Scan for the cell matching the given text and deliver its (X, Y) coordinate at center. 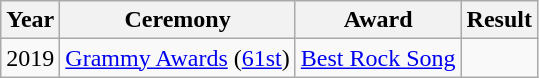
Best Rock Song (378, 58)
Grammy Awards (61st) (178, 58)
2019 (30, 58)
Year (30, 20)
Result (499, 20)
Ceremony (178, 20)
Award (378, 20)
